Return (x, y) of the center of cell containing provided text 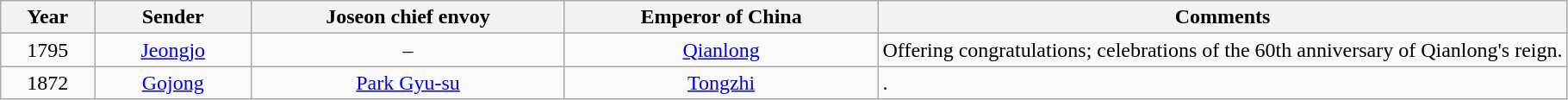
Offering congratulations; celebrations of the 60th anniversary of Qianlong's reign. (1223, 50)
1872 (48, 83)
Jeongjo (173, 50)
1795 (48, 50)
Qianlong (721, 50)
Year (48, 17)
Sender (173, 17)
Joseon chief envoy (408, 17)
Park Gyu-su (408, 83)
Emperor of China (721, 17)
– (408, 50)
Tongzhi (721, 83)
Comments (1223, 17)
Gojong (173, 83)
. (1223, 83)
